Provide the (x, y) coordinate of the cell's center where the given text is located.  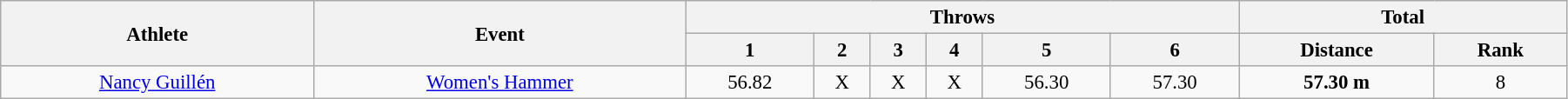
57.30 m (1337, 82)
4 (954, 50)
56.82 (750, 82)
1 (750, 50)
5 (1046, 50)
56.30 (1046, 82)
Throws (962, 17)
Distance (1337, 50)
Total (1403, 17)
Event (499, 33)
8 (1500, 82)
Nancy Guillén (157, 82)
Women's Hammer (499, 82)
2 (842, 50)
3 (898, 50)
57.30 (1175, 82)
6 (1175, 50)
Athlete (157, 33)
Rank (1500, 50)
